Capture the cell that displays the provided text and extract its (x, y) central coordinate. 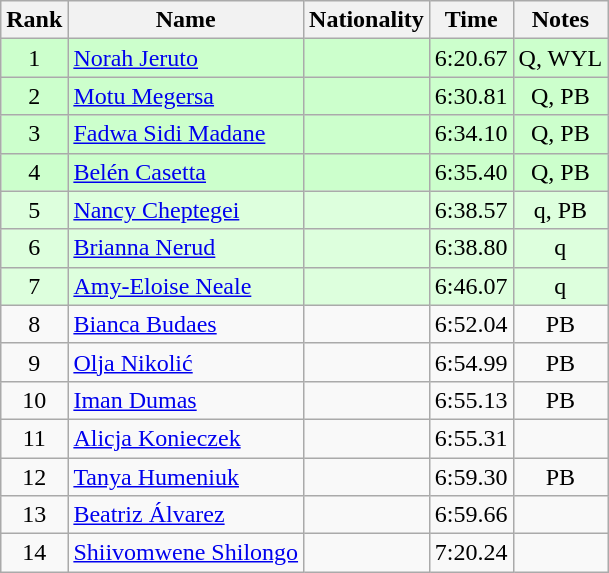
Time (471, 20)
6:55.13 (471, 400)
3 (34, 134)
13 (34, 515)
Nancy Cheptegei (186, 210)
7:20.24 (471, 553)
Rank (34, 20)
6:30.81 (471, 96)
Iman Dumas (186, 400)
6:59.66 (471, 515)
14 (34, 553)
6:20.67 (471, 58)
6:54.99 (471, 362)
6:38.57 (471, 210)
12 (34, 477)
Tanya Humeniuk (186, 477)
6 (34, 248)
Nationality (367, 20)
6:46.07 (471, 286)
Brianna Nerud (186, 248)
Fadwa Sidi Madane (186, 134)
9 (34, 362)
Shiivomwene Shilongo (186, 553)
Norah Jeruto (186, 58)
2 (34, 96)
Bianca Budaes (186, 324)
q, PB (560, 210)
11 (34, 438)
5 (34, 210)
Amy-Eloise Neale (186, 286)
6:38.80 (471, 248)
6:35.40 (471, 172)
Olja Nikolić (186, 362)
Notes (560, 20)
Q, WYL (560, 58)
7 (34, 286)
6:52.04 (471, 324)
Name (186, 20)
Alicja Konieczek (186, 438)
Beatriz Álvarez (186, 515)
Belén Casetta (186, 172)
Motu Megersa (186, 96)
10 (34, 400)
4 (34, 172)
8 (34, 324)
6:34.10 (471, 134)
1 (34, 58)
6:55.31 (471, 438)
6:59.30 (471, 477)
